Determine the [x, y] coordinate at the center of the cell enclosing the given text.  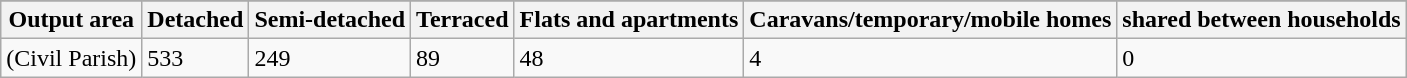
Caravans/temporary/mobile homes [930, 20]
48 [629, 58]
shared between households [1262, 20]
533 [196, 58]
(Civil Parish) [72, 58]
89 [462, 58]
Semi-detached [330, 20]
249 [330, 58]
4 [930, 58]
Terraced [462, 20]
Detached [196, 20]
Output area [72, 20]
0 [1262, 58]
Flats and apartments [629, 20]
